For the text-containing cell, return its midpoint in (x, y) coordinate format. 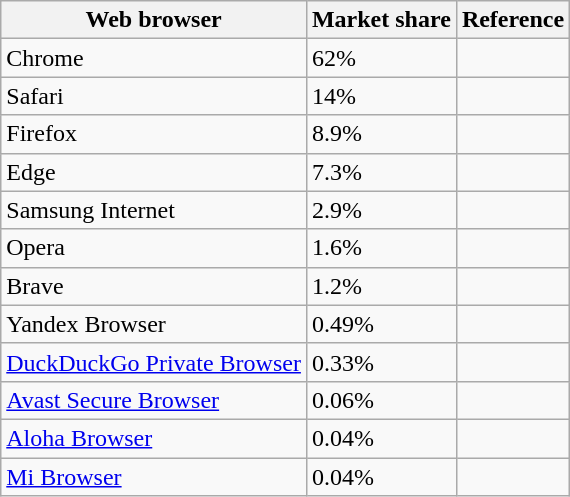
Reference (512, 20)
Safari (154, 96)
0.33% (381, 362)
Chrome (154, 58)
Mi Browser (154, 477)
Samsung Internet (154, 210)
Yandex Browser (154, 324)
DuckDuckGo Private Browser (154, 362)
1.6% (381, 248)
0.49% (381, 324)
Firefox (154, 134)
62% (381, 58)
2.9% (381, 210)
Brave (154, 286)
Market share (381, 20)
8.9% (381, 134)
Aloha Browser (154, 438)
1.2% (381, 286)
Opera (154, 248)
Web browser (154, 20)
Edge (154, 172)
7.3% (381, 172)
Avast Secure Browser (154, 400)
14% (381, 96)
0.06% (381, 400)
